Find where the given text appears and provide that cell's center as [x, y] coordinate. 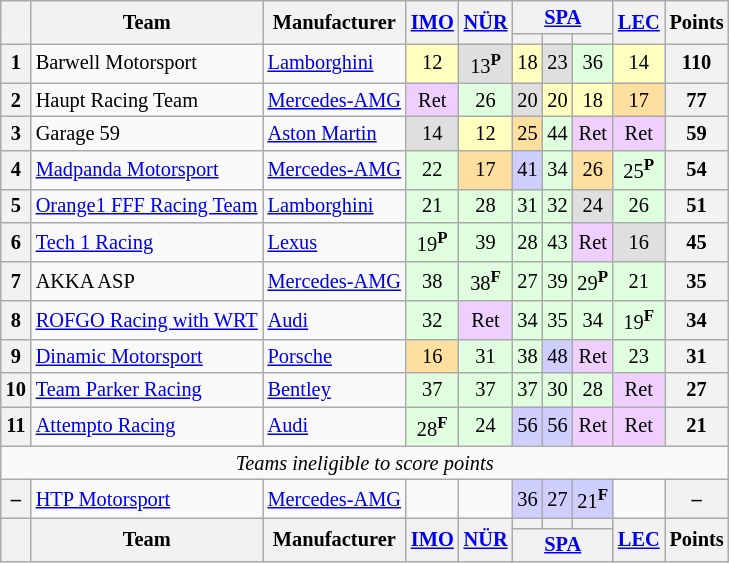
Orange1 FFF Racing Team [147, 206]
Barwell Motorsport [147, 64]
7 [16, 280]
54 [697, 170]
Dinamic Motorsport [147, 356]
21F [593, 498]
5 [16, 206]
10 [16, 390]
110 [697, 64]
19P [432, 242]
1 [16, 64]
51 [697, 206]
Teams ineligible to score points [365, 463]
Haupt Racing Team [147, 100]
Garage 59 [147, 133]
45 [697, 242]
25 [527, 133]
9 [16, 356]
Lexus [334, 242]
ROFGO Racing with WRT [147, 320]
25P [639, 170]
Porsche [334, 356]
38F [486, 280]
Aston Martin [334, 133]
3 [16, 133]
6 [16, 242]
HTP Motorsport [147, 498]
2 [16, 100]
Bentley [334, 390]
19F [639, 320]
59 [697, 133]
AKKA ASP [147, 280]
Tech 1 Racing [147, 242]
Attempto Racing [147, 426]
Madpanda Motorsport [147, 170]
30 [557, 390]
41 [527, 170]
77 [697, 100]
4 [16, 170]
28F [432, 426]
11 [16, 426]
43 [557, 242]
44 [557, 133]
13P [486, 64]
22 [432, 170]
29P [593, 280]
8 [16, 320]
Team Parker Racing [147, 390]
48 [557, 356]
